Pinpoint the cell where the given text exists, returning its (X, Y) midpoint coordinate. 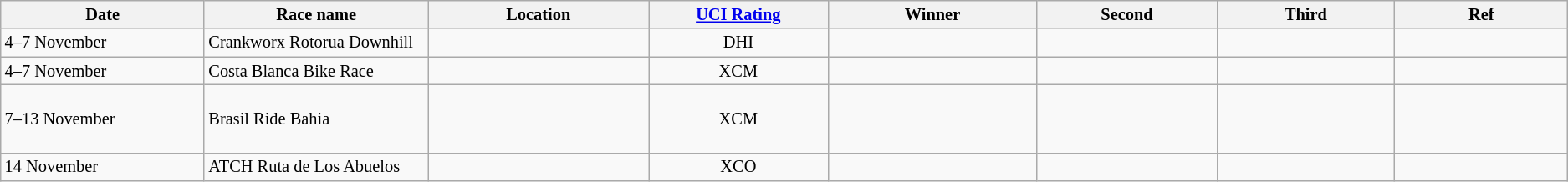
Location (539, 14)
DHI (738, 43)
ATCH Ruta de Los Abuelos (316, 167)
Date (103, 14)
Winner (932, 14)
Ref (1482, 14)
Race name (316, 14)
Brasil Ride Bahia (316, 119)
14 November (103, 167)
Costa Blanca Bike Race (316, 71)
Crankworx Rotorua Downhill (316, 43)
XCO (738, 167)
7–13 November (103, 119)
Third (1305, 14)
UCI Rating (738, 14)
Second (1127, 14)
